Find where the given text appears and provide that cell's center as (X, Y) coordinate. 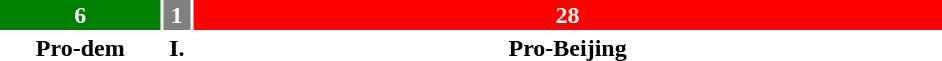
6 (80, 15)
1 (176, 15)
28 (568, 15)
